Output the [x, y] coordinate of the center of the cell containing the given text.  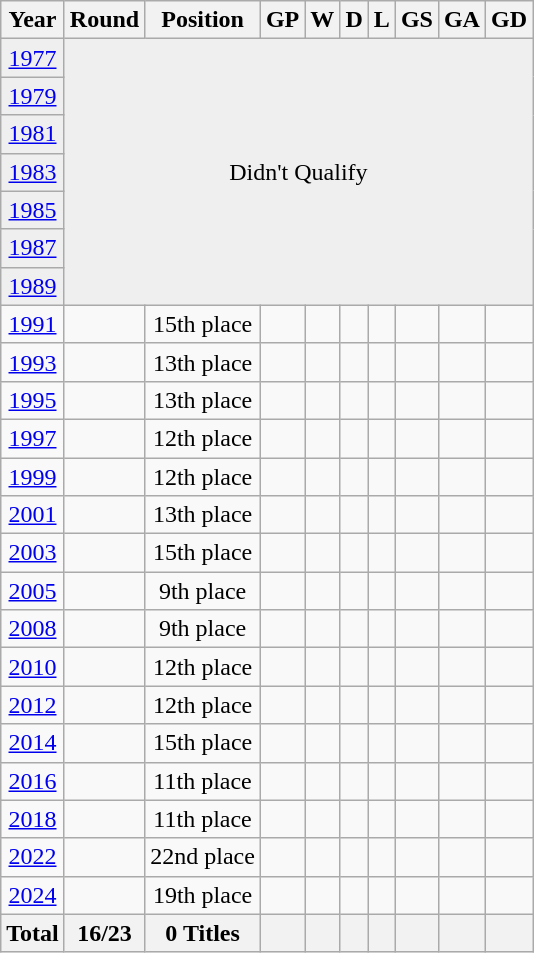
D [354, 20]
1987 [33, 248]
2001 [33, 515]
22nd place [203, 857]
Total [33, 933]
2005 [33, 591]
2018 [33, 819]
1997 [33, 438]
2012 [33, 705]
1985 [33, 210]
16/23 [104, 933]
GS [416, 20]
Year [33, 20]
2003 [33, 553]
W [322, 20]
2024 [33, 895]
19th place [203, 895]
0 Titles [203, 933]
1993 [33, 362]
2014 [33, 743]
1989 [33, 286]
L [382, 20]
2008 [33, 629]
1981 [33, 134]
2022 [33, 857]
Position [203, 20]
Round [104, 20]
GA [462, 20]
1995 [33, 400]
GD [508, 20]
1983 [33, 172]
2010 [33, 667]
GP [282, 20]
2016 [33, 781]
Didn't Qualify [298, 172]
1979 [33, 96]
1977 [33, 58]
1991 [33, 324]
1999 [33, 477]
